Identify which cell holds the provided text, then report its [x, y] central coordinate. 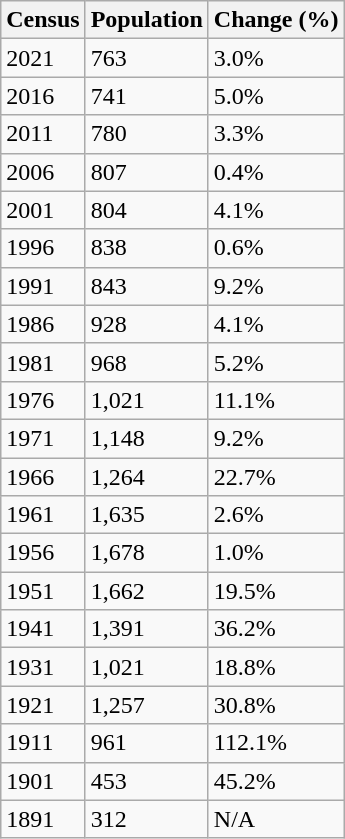
0.4% [276, 172]
1901 [43, 781]
1,662 [146, 591]
807 [146, 172]
2021 [43, 58]
804 [146, 210]
741 [146, 96]
1941 [43, 629]
36.2% [276, 629]
0.6% [276, 248]
1991 [43, 286]
843 [146, 286]
780 [146, 134]
30.8% [276, 705]
19.5% [276, 591]
112.1% [276, 743]
2.6% [276, 515]
1,678 [146, 553]
453 [146, 781]
1971 [43, 438]
928 [146, 324]
1956 [43, 553]
1921 [43, 705]
Population [146, 20]
1966 [43, 477]
763 [146, 58]
1986 [43, 324]
1891 [43, 819]
Change (%) [276, 20]
1951 [43, 591]
1976 [43, 400]
961 [146, 743]
5.2% [276, 362]
838 [146, 248]
18.8% [276, 667]
3.0% [276, 58]
1,391 [146, 629]
5.0% [276, 96]
2016 [43, 96]
1981 [43, 362]
1996 [43, 248]
11.1% [276, 400]
1,635 [146, 515]
Census [43, 20]
1961 [43, 515]
2006 [43, 172]
1,257 [146, 705]
1,264 [146, 477]
2011 [43, 134]
1931 [43, 667]
3.3% [276, 134]
968 [146, 362]
22.7% [276, 477]
1,148 [146, 438]
312 [146, 819]
45.2% [276, 781]
N/A [276, 819]
1.0% [276, 553]
2001 [43, 210]
1911 [43, 743]
